From the cell containing the given text, extract its center point as (x, y) coordinate. 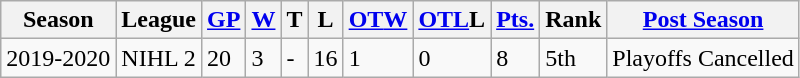
OTW (378, 20)
8 (516, 58)
Season (58, 20)
T (294, 20)
Rank (574, 20)
League (159, 20)
2019-2020 (58, 58)
Playoffs Cancelled (704, 58)
Post Season (704, 20)
5th (574, 58)
Pts. (516, 20)
20 (224, 58)
1 (378, 58)
NIHL 2 (159, 58)
OTLL (452, 20)
3 (264, 58)
W (264, 20)
16 (326, 58)
L (326, 20)
GP (224, 20)
- (294, 58)
0 (452, 58)
